Detect which cell encompasses the target text, then output its [x, y] center coordinate. 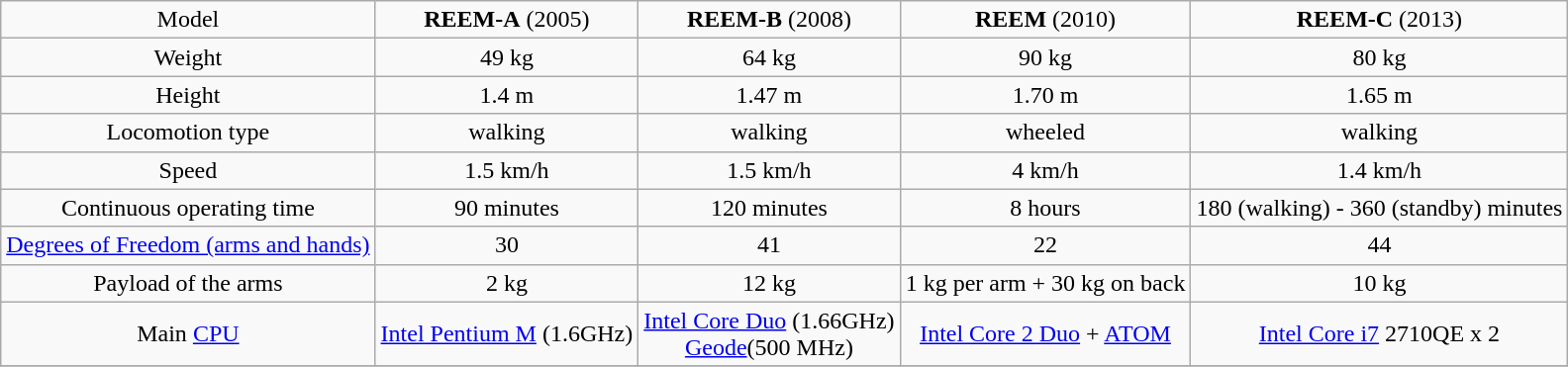
Intel Core 2 Duo + ATOM [1045, 334]
41 [769, 245]
Locomotion type [188, 133]
Weight [188, 57]
Speed [188, 170]
1.4 m [507, 95]
Model [188, 20]
90 minutes [507, 208]
1.47 m [769, 95]
2 kg [507, 283]
wheeled [1045, 133]
Intel Core Duo (1.66GHz)Geode(500 MHz) [769, 334]
Intel Core i7 2710QE x 2 [1380, 334]
80 kg [1380, 57]
REEM-A (2005) [507, 20]
REEM (2010) [1045, 20]
Intel Pentium M (1.6GHz) [507, 334]
12 kg [769, 283]
1.70 m [1045, 95]
120 minutes [769, 208]
22 [1045, 245]
Height [188, 95]
REEM-C (2013) [1380, 20]
64 kg [769, 57]
49 kg [507, 57]
REEM-B (2008) [769, 20]
90 kg [1045, 57]
Main CPU [188, 334]
1 kg per arm + 30 kg on back [1045, 283]
44 [1380, 245]
4 km/h [1045, 170]
Degrees of Freedom (arms and hands) [188, 245]
10 kg [1380, 283]
30 [507, 245]
180 (walking) - 360 (standby) minutes [1380, 208]
Continuous operating time [188, 208]
1.65 m [1380, 95]
8 hours [1045, 208]
Payload of the arms [188, 283]
1.4 km/h [1380, 170]
